Search for the cell housing the specified text and yield its (X, Y) center coordinate. 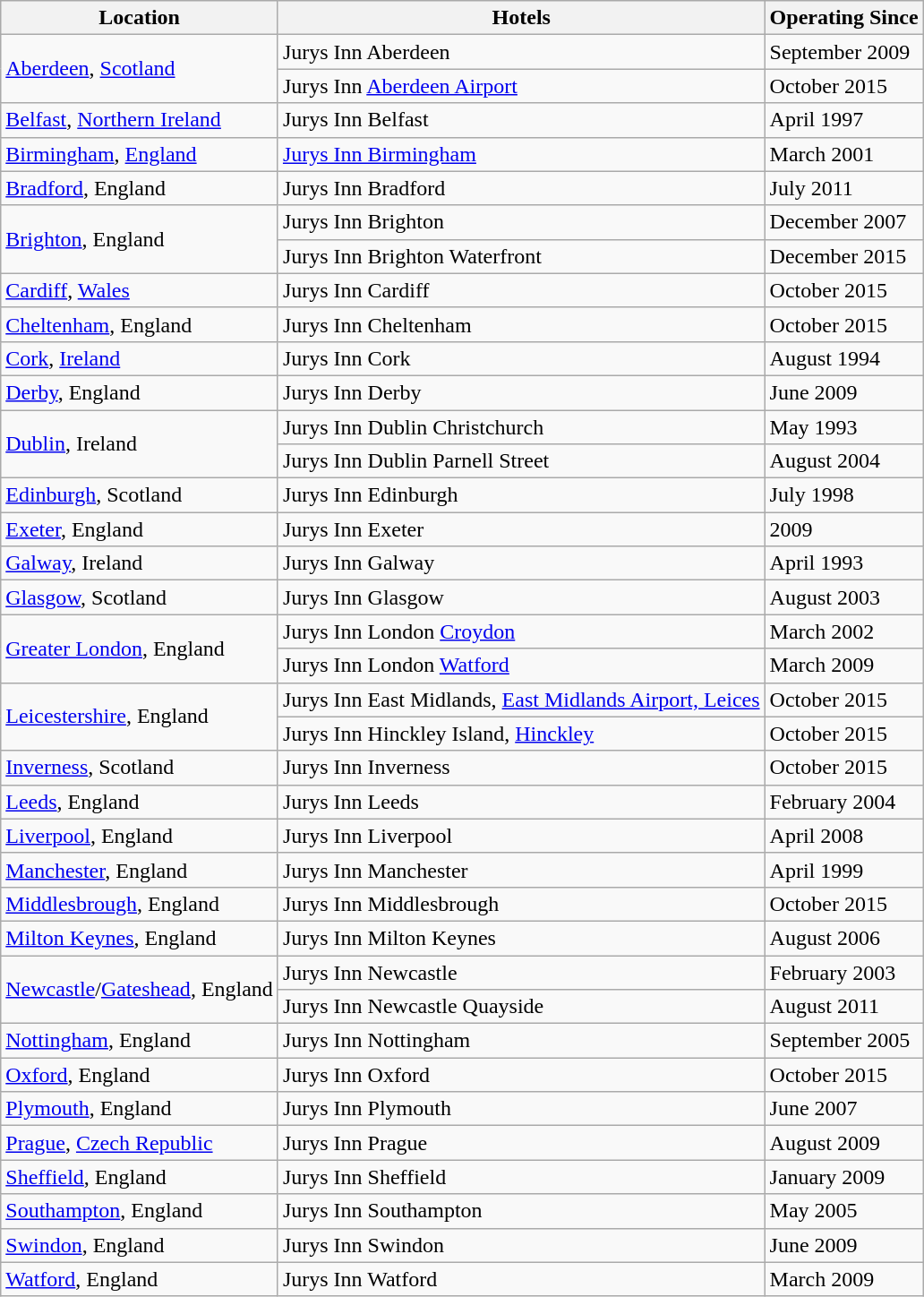
Liverpool, England (140, 836)
December 2007 (843, 222)
August 2006 (843, 938)
January 2009 (843, 1177)
Manchester, England (140, 870)
February 2004 (843, 802)
Hotels (521, 18)
September 2005 (843, 1041)
Jurys Inn Manchester (521, 870)
Leicestershire, England (140, 717)
Jurys Inn Exeter (521, 529)
Operating Since (843, 18)
Glasgow, Scotland (140, 597)
Jurys Inn Nottingham (521, 1041)
August 2011 (843, 1007)
Jurys Inn Edinburgh (521, 495)
Jurys Inn Bradford (521, 188)
Swindon, England (140, 1245)
Jurys Inn Cardiff (521, 290)
Nottingham, England (140, 1041)
Birmingham, England (140, 154)
Jurys Inn Middlesbrough (521, 904)
Bradford, England (140, 188)
Sheffield, England (140, 1177)
Inverness, Scotland (140, 768)
Jurys Inn Aberdeen Airport (521, 86)
July 1998 (843, 495)
August 2003 (843, 597)
Jurys Inn Brighton (521, 222)
September 2009 (843, 52)
Jurys Inn Newcastle Quayside (521, 1007)
Jurys Inn Cork (521, 358)
February 2003 (843, 972)
Newcastle/Gateshead, England (140, 989)
Jurys Inn Birmingham (521, 154)
Jurys Inn Sheffield (521, 1177)
Jurys Inn Dublin Christchurch (521, 427)
Jurys Inn Prague (521, 1143)
Prague, Czech Republic (140, 1143)
Watford, England (140, 1279)
Greater London, England (140, 648)
Jurys Inn Oxford (521, 1075)
Oxford, England (140, 1075)
Milton Keynes, England (140, 938)
August 2009 (843, 1143)
Dublin, Ireland (140, 444)
Jurys Inn Inverness (521, 768)
June 2007 (843, 1109)
Galway, Ireland (140, 563)
April 2008 (843, 836)
Jurys Inn Cheltenham (521, 324)
Jurys Inn Dublin Parnell Street (521, 461)
Belfast, Northern Ireland (140, 120)
Brighton, England (140, 239)
Edinburgh, Scotland (140, 495)
2009 (843, 529)
Jurys Inn London Croydon (521, 631)
Jurys Inn East Midlands, East Midlands Airport, Leices (521, 700)
Jurys Inn Glasgow (521, 597)
Jurys Inn Aberdeen (521, 52)
Southampton, England (140, 1211)
March 2001 (843, 154)
Jurys Inn Leeds (521, 802)
Derby, England (140, 392)
April 1999 (843, 870)
Jurys Inn Southampton (521, 1211)
Jurys Inn Hinckley Island, Hinckley (521, 734)
Jurys Inn Galway (521, 563)
March 2002 (843, 631)
Location (140, 18)
Jurys Inn Swindon (521, 1245)
Leeds, England (140, 802)
December 2015 (843, 256)
August 1994 (843, 358)
Exeter, England (140, 529)
Cardiff, Wales (140, 290)
April 1997 (843, 120)
Cork, Ireland (140, 358)
Jurys Inn Watford (521, 1279)
Jurys Inn London Watford (521, 666)
Aberdeen, Scotland (140, 69)
May 1993 (843, 427)
May 2005 (843, 1211)
Middlesbrough, England (140, 904)
Jurys Inn Brighton Waterfront (521, 256)
Jurys Inn Belfast (521, 120)
Jurys Inn Liverpool (521, 836)
April 1993 (843, 563)
Cheltenham, England (140, 324)
Jurys Inn Newcastle (521, 972)
Jurys Inn Milton Keynes (521, 938)
Jurys Inn Plymouth (521, 1109)
Plymouth, England (140, 1109)
July 2011 (843, 188)
August 2004 (843, 461)
Jurys Inn Derby (521, 392)
